Return the (X, Y) coordinate for the center point of the cell that contains the specified text.  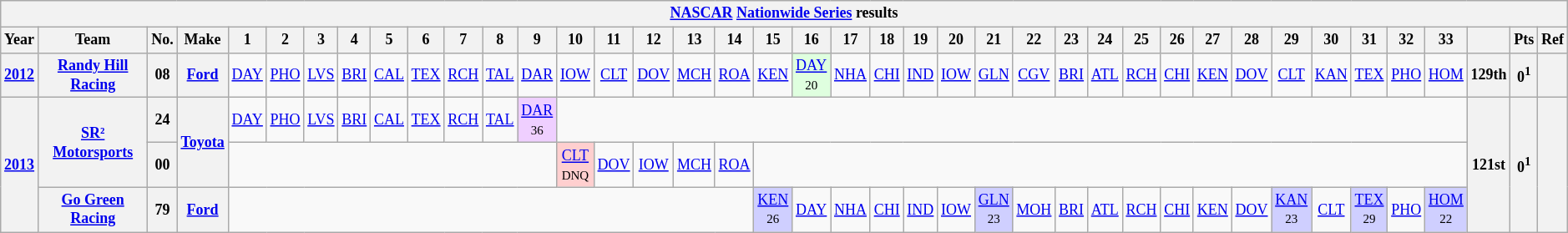
CLTDNQ (576, 165)
KEN26 (773, 210)
20 (957, 40)
00 (162, 165)
CGV (1034, 75)
DAR36 (538, 120)
18 (887, 40)
4 (354, 40)
79 (162, 210)
Go Green Racing (93, 210)
5 (389, 40)
GLN23 (994, 210)
TEX29 (1369, 210)
33 (1446, 40)
Toyota (202, 142)
Ref (1553, 40)
Make (202, 40)
16 (812, 40)
GLN (994, 75)
27 (1212, 40)
SR² Motorsports (93, 142)
22 (1034, 40)
8 (500, 40)
121st (1489, 165)
11 (614, 40)
MOH (1034, 210)
6 (426, 40)
32 (1406, 40)
Team (93, 40)
25 (1141, 40)
15 (773, 40)
3 (321, 40)
DAY20 (812, 75)
9 (538, 40)
17 (851, 40)
Pts (1525, 40)
23 (1072, 40)
HOM (1446, 75)
KAN23 (1292, 210)
HOM22 (1446, 210)
Randy Hill Racing (93, 75)
08 (162, 75)
14 (735, 40)
29 (1292, 40)
26 (1177, 40)
DAR (538, 75)
1 (247, 40)
2 (286, 40)
2013 (20, 165)
30 (1331, 40)
13 (695, 40)
21 (994, 40)
No. (162, 40)
28 (1252, 40)
KAN (1331, 75)
12 (654, 40)
31 (1369, 40)
129th (1489, 75)
Year (20, 40)
2012 (20, 75)
NASCAR Nationwide Series results (784, 13)
19 (920, 40)
7 (463, 40)
10 (576, 40)
